Detect which cell encompasses the target text, then output its (x, y) center coordinate. 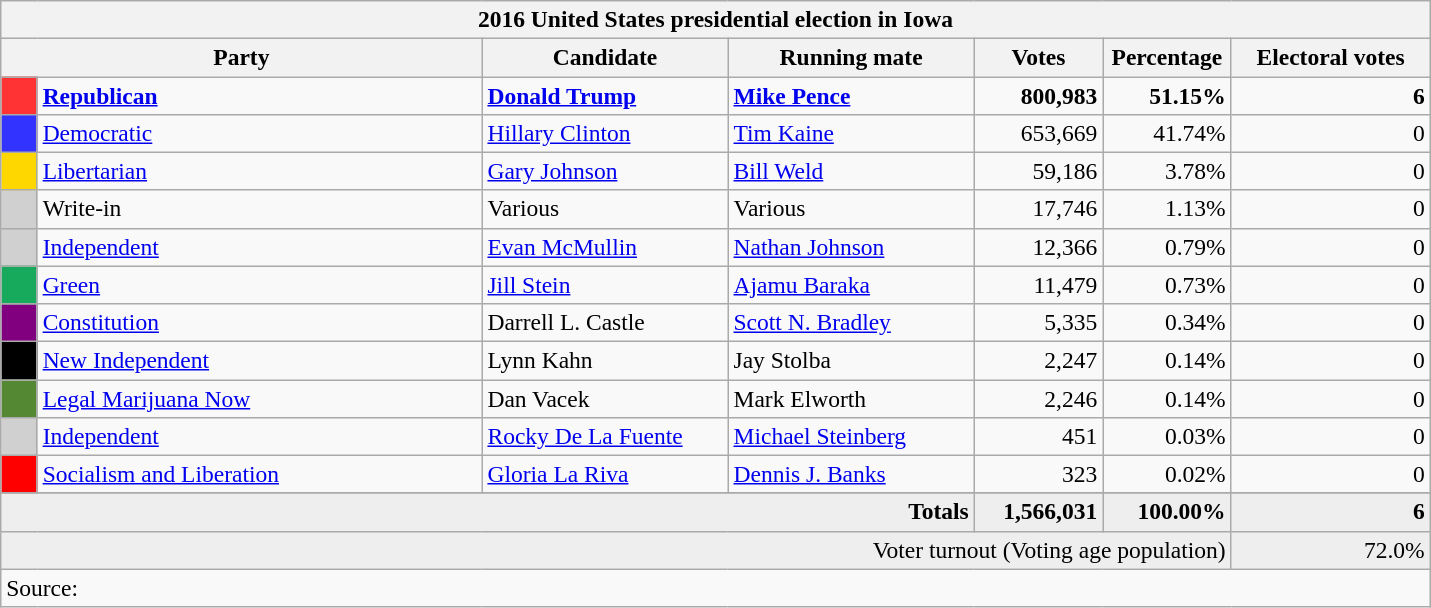
Voter turnout (Voting age population) (616, 550)
Constitution (260, 322)
0.79% (1167, 247)
2016 United States presidential election in Iowa (716, 19)
Bill Weld (851, 171)
Jill Stein (605, 285)
Percentage (1167, 57)
3.78% (1167, 171)
Dan Vacek (605, 398)
Hillary Clinton (605, 133)
Running mate (851, 57)
Green (260, 285)
Ajamu Baraka (851, 285)
Michael Steinberg (851, 436)
Mike Pence (851, 95)
51.15% (1167, 95)
2,247 (1038, 360)
72.0% (1330, 550)
Nathan Johnson (851, 247)
Donald Trump (605, 95)
Evan McMullin (605, 247)
Tim Kaine (851, 133)
0.73% (1167, 285)
Lynn Kahn (605, 360)
2,246 (1038, 398)
Gloria La Riva (605, 474)
Darrell L. Castle (605, 322)
5,335 (1038, 322)
12,366 (1038, 247)
0.02% (1167, 474)
Candidate (605, 57)
Totals (488, 512)
Legal Marijuana Now (260, 398)
Rocky De La Fuente (605, 436)
451 (1038, 436)
Source: (716, 588)
Write-in (260, 209)
Socialism and Liberation (260, 474)
1.13% (1167, 209)
Mark Elworth (851, 398)
17,746 (1038, 209)
Scott N. Bradley (851, 322)
11,479 (1038, 285)
0.34% (1167, 322)
Party (242, 57)
Jay Stolba (851, 360)
0.03% (1167, 436)
Votes (1038, 57)
New Independent (260, 360)
Electoral votes (1330, 57)
Libertarian (260, 171)
41.74% (1167, 133)
323 (1038, 474)
653,669 (1038, 133)
1,566,031 (1038, 512)
100.00% (1167, 512)
Dennis J. Banks (851, 474)
Gary Johnson (605, 171)
800,983 (1038, 95)
Republican (260, 95)
59,186 (1038, 171)
Democratic (260, 133)
